Provide the [x, y] coordinate of the cell's center where the given text is located.  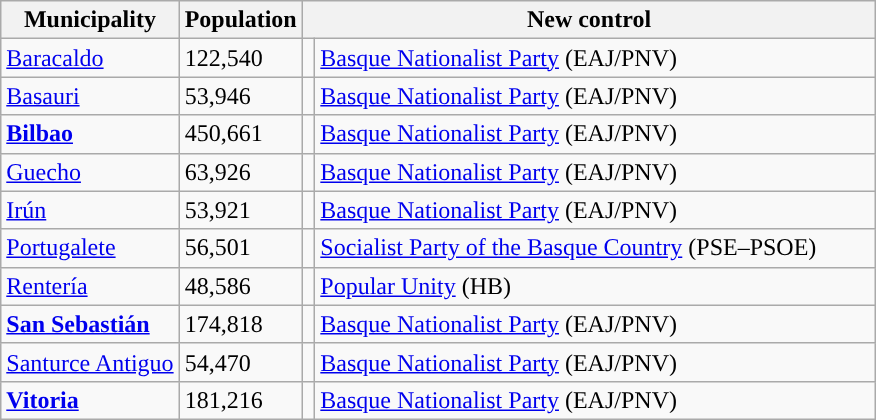
Socialist Party of the Basque Country (PSE–PSOE) [596, 248]
Bilbao [90, 134]
Portugalete [90, 248]
Vitoria [90, 400]
53,946 [240, 96]
122,540 [240, 58]
New control [589, 20]
Population [240, 20]
Irún [90, 210]
San Sebastián [90, 324]
53,921 [240, 210]
56,501 [240, 248]
Basauri [90, 96]
Guecho [90, 172]
54,470 [240, 362]
Municipality [90, 20]
181,216 [240, 400]
450,661 [240, 134]
63,926 [240, 172]
Popular Unity (HB) [596, 286]
Santurce Antiguo [90, 362]
Rentería [90, 286]
174,818 [240, 324]
Baracaldo [90, 58]
48,586 [240, 286]
